Provide the (X, Y) coordinate of the cell's center where the given text is located.  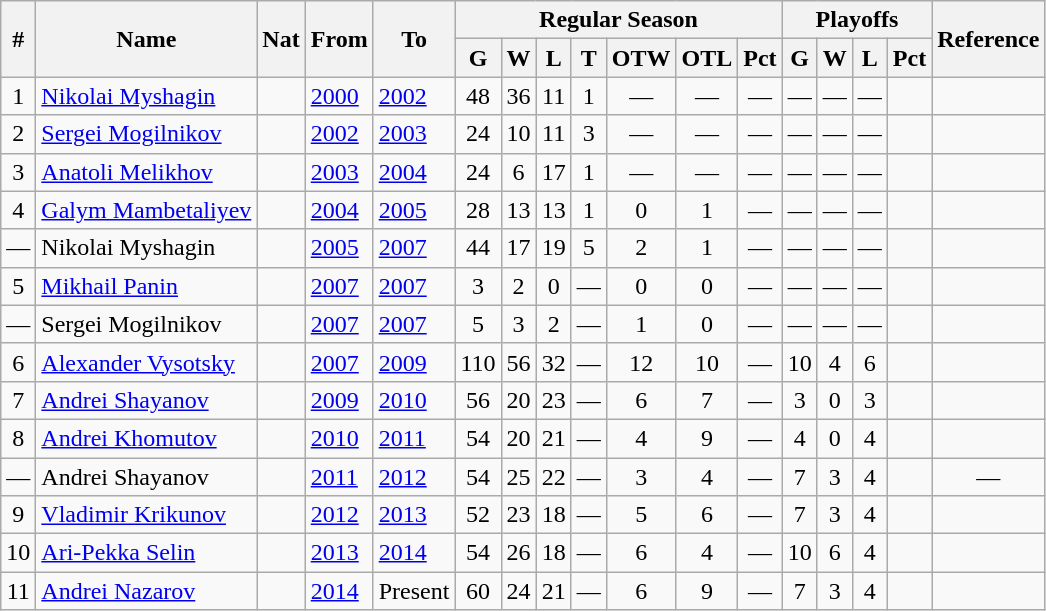
Andrei Khomutov (146, 438)
110 (478, 362)
Regular Season (618, 20)
Name (146, 39)
28 (478, 210)
19 (554, 248)
Vladimir Krikunov (146, 515)
26 (518, 553)
Anatoli Melikhov (146, 172)
2000 (339, 96)
48 (478, 96)
Present (414, 591)
36 (518, 96)
22 (554, 477)
Mikhail Panin (146, 286)
Reference (988, 39)
Nat (281, 39)
44 (478, 248)
# (18, 39)
Ari-Pekka Selin (146, 553)
OTL (707, 58)
Andrei Nazarov (146, 591)
T (588, 58)
52 (478, 515)
Galym Mambetaliyev (146, 210)
From (339, 39)
12 (641, 362)
OTW (641, 58)
Alexander Vysotsky (146, 362)
32 (554, 362)
8 (18, 438)
Playoffs (857, 20)
60 (478, 591)
25 (518, 477)
To (414, 39)
